Search for the cell housing the specified text and yield its (x, y) center coordinate. 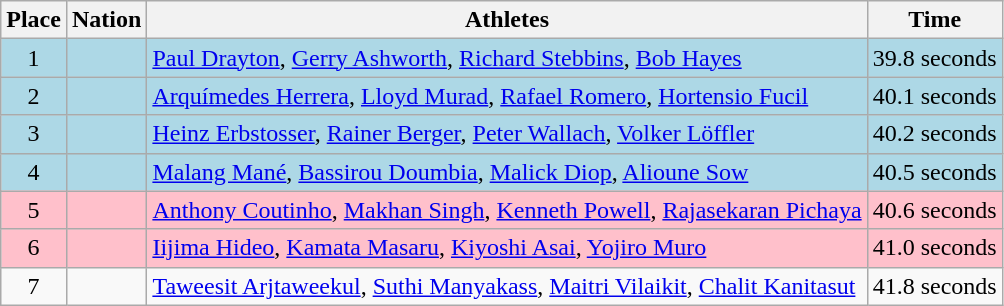
40.5 seconds (934, 172)
Iijima Hideo, Kamata Masaru, Kiyoshi Asai, Yojiro Muro (507, 248)
Heinz Erbstosser, Rainer Berger, Peter Wallach, Volker Löffler (507, 134)
Athletes (507, 20)
40.6 seconds (934, 210)
4 (34, 172)
Anthony Coutinho, Makhan Singh, Kenneth Powell, Rajasekaran Pichaya (507, 210)
40.1 seconds (934, 96)
3 (34, 134)
Time (934, 20)
41.8 seconds (934, 286)
Malang Mané, Bassirou Doumbia, Malick Diop, Alioune Sow (507, 172)
40.2 seconds (934, 134)
Place (34, 20)
2 (34, 96)
6 (34, 248)
Paul Drayton, Gerry Ashworth, Richard Stebbins, Bob Hayes (507, 58)
5 (34, 210)
39.8 seconds (934, 58)
1 (34, 58)
41.0 seconds (934, 248)
Nation (106, 20)
Taweesit Arjtaweekul, Suthi Manyakass, Maitri Vilaikit, Chalit Kanitasut (507, 286)
7 (34, 286)
Arquímedes Herrera, Lloyd Murad, Rafael Romero, Hortensio Fucil (507, 96)
